Identify which cell holds the provided text, then report its [x, y] central coordinate. 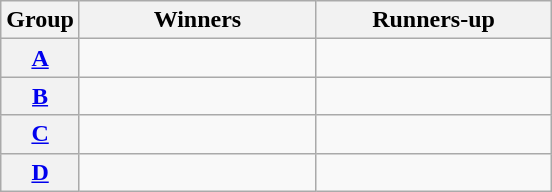
Runners-up [433, 20]
B [40, 96]
C [40, 134]
D [40, 172]
Group [40, 20]
Winners [197, 20]
A [40, 58]
